For the text-containing cell, return its midpoint in (x, y) coordinate format. 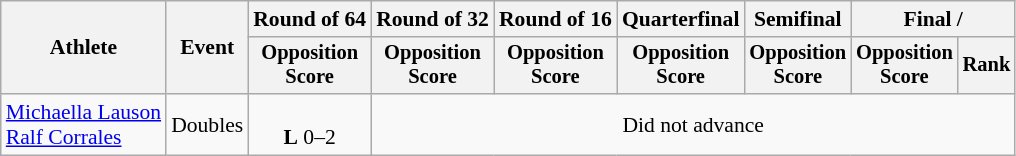
Doubles (207, 124)
Round of 64 (310, 19)
Final / (933, 19)
Round of 16 (556, 19)
Quarterfinal (681, 19)
Event (207, 48)
Athlete (84, 48)
Did not advance (693, 124)
L 0–2 (310, 124)
Michaella Lauson Ralf Corrales (84, 124)
Rank (987, 66)
Round of 32 (432, 19)
Semifinal (798, 19)
